Output the [x, y] coordinate of the center of the cell containing the given text.  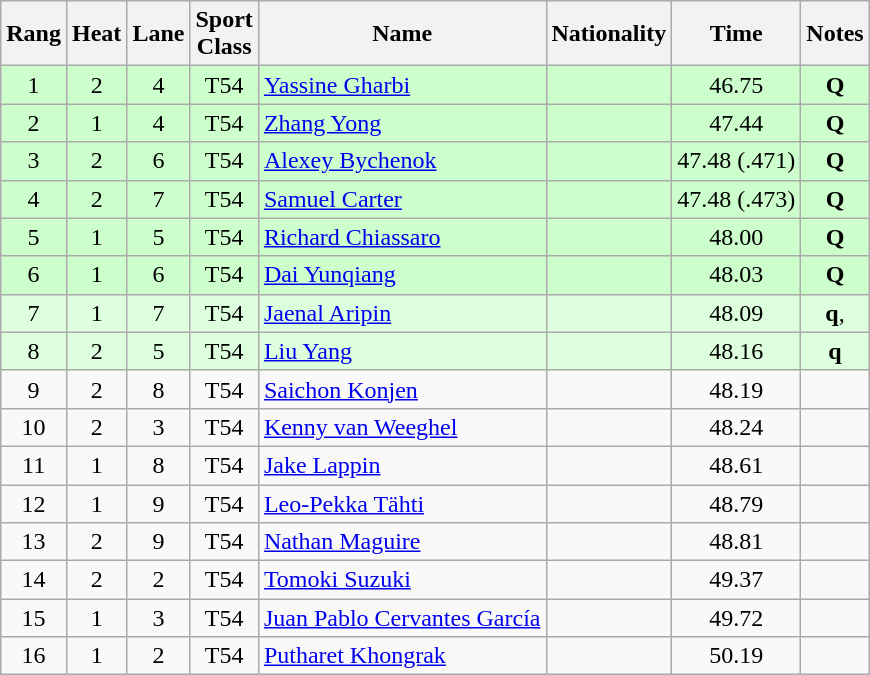
Juan Pablo Cervantes García [402, 618]
48.79 [736, 503]
48.24 [736, 427]
16 [34, 656]
13 [34, 542]
11 [34, 465]
Name [402, 34]
Lane [158, 34]
Notes [835, 34]
Rang [34, 34]
50.19 [736, 656]
Tomoki Suzuki [402, 580]
48.03 [736, 275]
49.72 [736, 618]
Yassine Gharbi [402, 85]
Jake Lappin [402, 465]
48.00 [736, 237]
48.09 [736, 313]
12 [34, 503]
Zhang Yong [402, 123]
q, [835, 313]
Leo-Pekka Tähti [402, 503]
48.61 [736, 465]
48.16 [736, 351]
46.75 [736, 85]
47.48 (.471) [736, 161]
Liu Yang [402, 351]
Time [736, 34]
Nathan Maguire [402, 542]
Jaenal Aripin [402, 313]
10 [34, 427]
14 [34, 580]
47.48 (.473) [736, 199]
Dai Yunqiang [402, 275]
15 [34, 618]
q [835, 351]
Saichon Konjen [402, 389]
Heat [96, 34]
Putharet Khongrak [402, 656]
48.81 [736, 542]
47.44 [736, 123]
48.19 [736, 389]
Nationality [609, 34]
SportClass [224, 34]
Alexey Bychenok [402, 161]
Richard Chiassaro [402, 237]
Samuel Carter [402, 199]
Kenny van Weeghel [402, 427]
49.37 [736, 580]
